Scan for the cell matching the given text and deliver its (X, Y) coordinate at center. 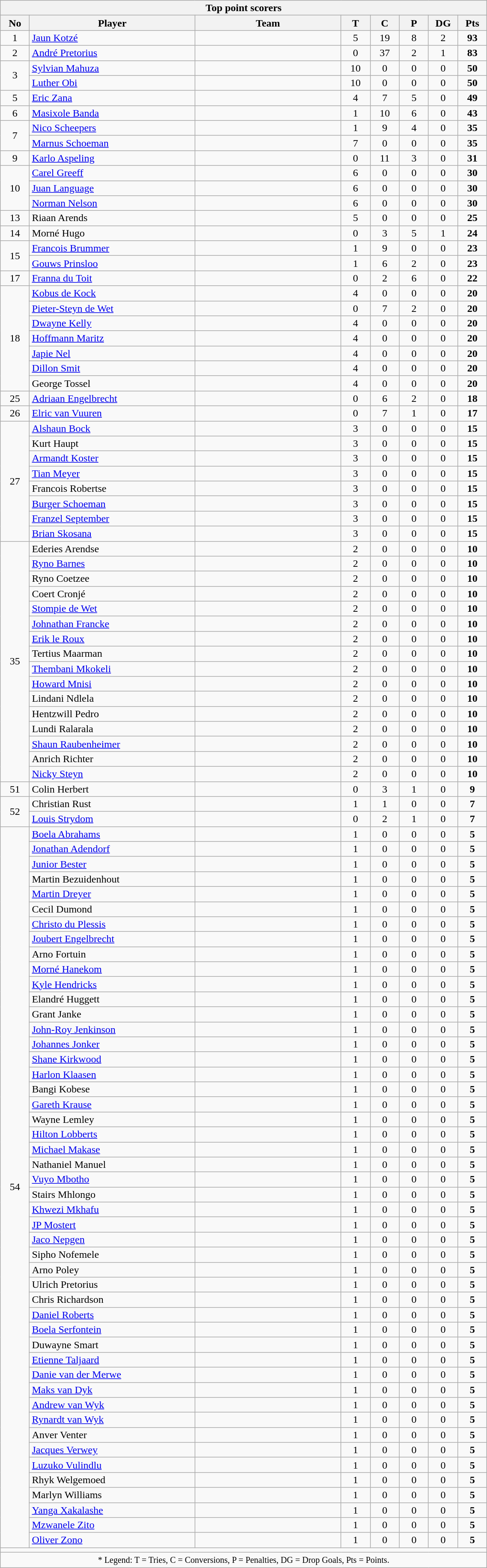
Christian Rust (112, 804)
Cecil Dumond (112, 909)
DG (443, 23)
Francois Brummer (112, 248)
Team (268, 23)
Japie Nel (112, 353)
Sipho Nofemele (112, 1254)
Anver Venter (112, 1435)
André Pretorius (112, 53)
Shane Kirkwood (112, 1059)
Luzuko Vulindlu (112, 1465)
Coert Cronjé (112, 594)
Junior Bester (112, 864)
24 (472, 233)
Riaan Arends (112, 218)
George Tossel (112, 383)
Stairs Mhlongo (112, 1194)
Top point scorers (244, 8)
Francois Robertse (112, 488)
Joubert Engelbrecht (112, 939)
Pts (472, 23)
Jacques Verwey (112, 1450)
Tian Meyer (112, 474)
Boela Serfontein (112, 1330)
Martin Dreyer (112, 894)
Player (112, 23)
T (356, 23)
26 (15, 413)
Duwayne Smart (112, 1344)
Etienne Taljaard (112, 1360)
51 (15, 789)
27 (15, 481)
Grant Janke (112, 1014)
Andrew van Wyk (112, 1405)
Adriaan Engelbrecht (112, 398)
Bangi Kobese (112, 1089)
Elric van Vuuren (112, 413)
Ederies Arendse (112, 548)
Nicky Steyn (112, 774)
Harlon Klaasen (112, 1074)
Pieter-Steyn de Wet (112, 308)
C (385, 23)
Tertius Maarman (112, 654)
Rynardt van Wyk (112, 1420)
No (15, 23)
Daniel Roberts (112, 1314)
Elandré Huggett (112, 999)
Karlo Aspeling (112, 158)
Ryno Coetzee (112, 578)
Norman Nelson (112, 203)
Carel Greeff (112, 173)
Khwezi Mkhafu (112, 1210)
Martin Bezuidenhout (112, 879)
83 (472, 53)
Brian Skosana (112, 534)
Franna du Toit (112, 278)
Hoffmann Maritz (112, 338)
31 (472, 158)
Vuyo Mbotho (112, 1180)
Boela Abrahams (112, 834)
Chris Richardson (112, 1300)
Nathaniel Manuel (112, 1164)
Thembani Mkokeli (112, 669)
52 (15, 811)
Nico Scheepers (112, 128)
Hentzwill Pedro (112, 714)
Burger Schoeman (112, 504)
37 (385, 53)
43 (472, 113)
Morné Hanekom (112, 969)
* Legend: T = Tries, C = Conversions, P = Penalties, DG = Drop Goals, Pts = Points. (244, 1560)
11 (385, 158)
Christo du Plessis (112, 925)
Dillon Smit (112, 368)
Howard Mnisi (112, 684)
Alshaun Bock (112, 428)
Franzel September (112, 518)
Gareth Krause (112, 1104)
JP Mostert (112, 1224)
Kurt Haupt (112, 444)
Lindani Ndlela (112, 699)
P (414, 23)
Mzwanele Zito (112, 1525)
Juan Language (112, 189)
Morné Hugo (112, 233)
Arno Fortuin (112, 955)
Kobus de Kock (112, 293)
Anrich Richter (112, 759)
Erik le Roux (112, 638)
Colin Herbert (112, 789)
Eric Zana (112, 98)
Hilton Lobberts (112, 1134)
54 (15, 1187)
Lundi Ralarala (112, 729)
Kyle Hendricks (112, 984)
8 (414, 38)
49 (472, 98)
14 (15, 233)
93 (472, 38)
Dwayne Kelly (112, 323)
Yanga Xakalashe (112, 1510)
Louis Strydom (112, 819)
Arno Poley (112, 1270)
Johnathan Francke (112, 624)
Masixole Banda (112, 113)
Stompie de Wet (112, 608)
Ryno Barnes (112, 564)
Johannes Jonker (112, 1044)
Gouws Prinsloo (112, 263)
Armandt Koster (112, 458)
Danie van der Merwe (112, 1374)
Ulrich Pretorius (112, 1284)
Oliver Zono (112, 1540)
Luther Obi (112, 83)
Wayne Lemley (112, 1119)
Jaco Nepgen (112, 1240)
Sylvian Mahuza (112, 68)
22 (472, 278)
Marlyn Williams (112, 1495)
Shaun Raubenheimer (112, 744)
John-Roy Jenkinson (112, 1029)
Jonathan Adendorf (112, 849)
Maks van Dyk (112, 1390)
19 (385, 38)
Marnus Schoeman (112, 143)
13 (15, 218)
Rhyk Welgemoed (112, 1480)
Jaun Kotzé (112, 38)
Michael Makase (112, 1150)
